Scan for the cell matching the given text and deliver its [x, y] coordinate at center. 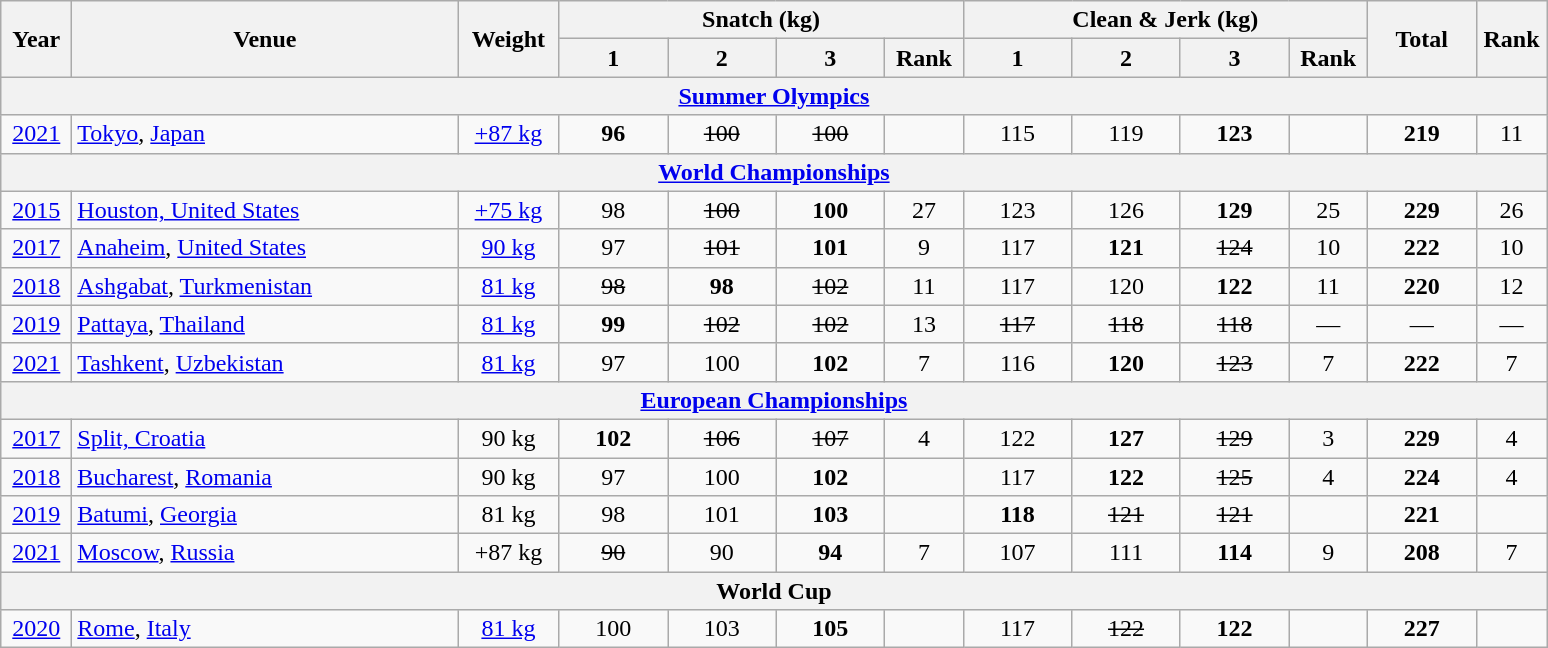
208 [1422, 553]
96 [614, 134]
220 [1422, 286]
114 [1234, 553]
127 [1126, 438]
105 [830, 629]
Snatch (kg) [761, 20]
Anaheim, United States [265, 248]
Batumi, Georgia [265, 515]
219 [1422, 134]
Tokyo, Japan [265, 134]
Ashgabat, Turkmenistan [265, 286]
Total [1422, 39]
119 [1126, 134]
125 [1234, 477]
116 [1018, 362]
13 [924, 324]
Tashkent, Uzbekistan [265, 362]
Moscow, Russia [265, 553]
Pattaya, Thailand [265, 324]
99 [614, 324]
Weight [508, 39]
European Championships [774, 400]
Venue [265, 39]
26 [1512, 210]
126 [1126, 210]
94 [830, 553]
+75 kg [508, 210]
227 [1422, 629]
Bucharest, Romania [265, 477]
115 [1018, 134]
2015 [36, 210]
World Cup [774, 591]
124 [1234, 248]
Houston, United States [265, 210]
Year [36, 39]
World Championships [774, 172]
Rome, Italy [265, 629]
106 [722, 438]
Summer Olympics [774, 96]
27 [924, 210]
221 [1422, 515]
111 [1126, 553]
12 [1512, 286]
Clean & Jerk (kg) [1165, 20]
224 [1422, 477]
25 [1328, 210]
Split, Croatia [265, 438]
2020 [36, 629]
